Find where the given text appears and provide that cell's center as (X, Y) coordinate. 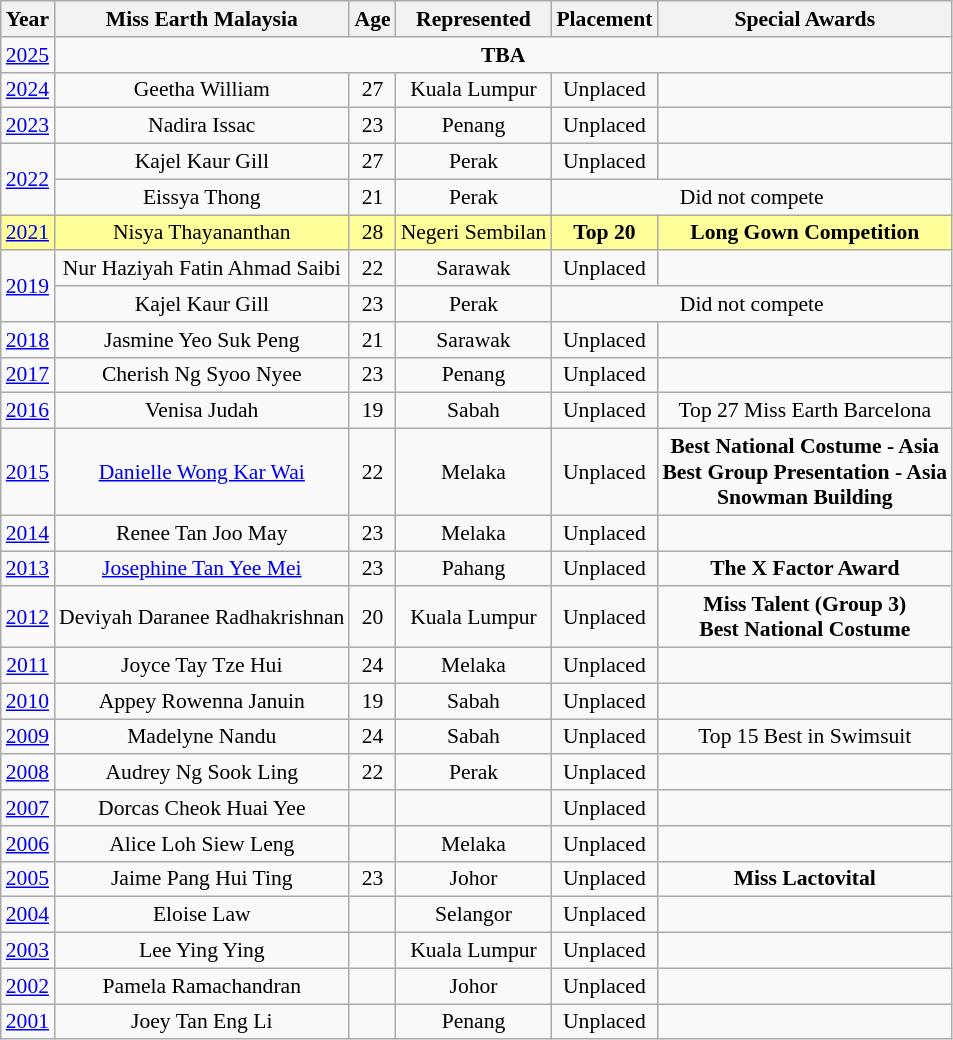
Joyce Tay Tze Hui (202, 666)
2024 (28, 90)
Danielle Wong Kar Wai (202, 472)
2004 (28, 915)
2012 (28, 618)
20 (372, 618)
2002 (28, 986)
2023 (28, 126)
2010 (28, 701)
2003 (28, 951)
Top 15 Best in Swimsuit (804, 737)
2021 (28, 233)
Nadira Issac (202, 126)
2007 (28, 808)
Deviyah Daranee Radhakrishnan (202, 618)
Year (28, 19)
Geetha William (202, 90)
2025 (28, 55)
28 (372, 233)
Appey Rowenna Januin (202, 701)
Top 20 (604, 233)
Josephine Tan Yee Mei (202, 569)
2019 (28, 286)
Miss Talent (Group 3) Best National Costume (804, 618)
2018 (28, 340)
Pamela Ramachandran (202, 986)
Pahang (474, 569)
Jaime Pang Hui Ting (202, 879)
Nisya Thayananthan (202, 233)
2015 (28, 472)
Lee Ying Ying (202, 951)
Cherish Ng Syoo Nyee (202, 375)
Audrey Ng Sook Ling (202, 773)
Selangor (474, 915)
2011 (28, 666)
Joey Tan Eng Li (202, 1022)
Nur Haziyah Fatin Ahmad Saibi (202, 269)
2013 (28, 569)
Negeri Sembilan (474, 233)
Best National Costume - Asia Best Group Presentation - Asia Snowman Building (804, 472)
Miss Lactovital (804, 879)
2005 (28, 879)
Madelyne Nandu (202, 737)
Dorcas Cheok Huai Yee (202, 808)
Renee Tan Joo May (202, 533)
Venisa Judah (202, 411)
2001 (28, 1022)
2006 (28, 844)
Eissya Thong (202, 197)
Alice Loh Siew Leng (202, 844)
Eloise Law (202, 915)
Jasmine Yeo Suk Peng (202, 340)
Special Awards (804, 19)
2008 (28, 773)
Top 27 Miss Earth Barcelona (804, 411)
2017 (28, 375)
Age (372, 19)
2016 (28, 411)
2009 (28, 737)
2014 (28, 533)
Miss Earth Malaysia (202, 19)
The X Factor Award (804, 569)
Placement (604, 19)
2022 (28, 180)
Long Gown Competition (804, 233)
Represented (474, 19)
TBA (503, 55)
